Identify which cell holds the provided text, then report its [X, Y] central coordinate. 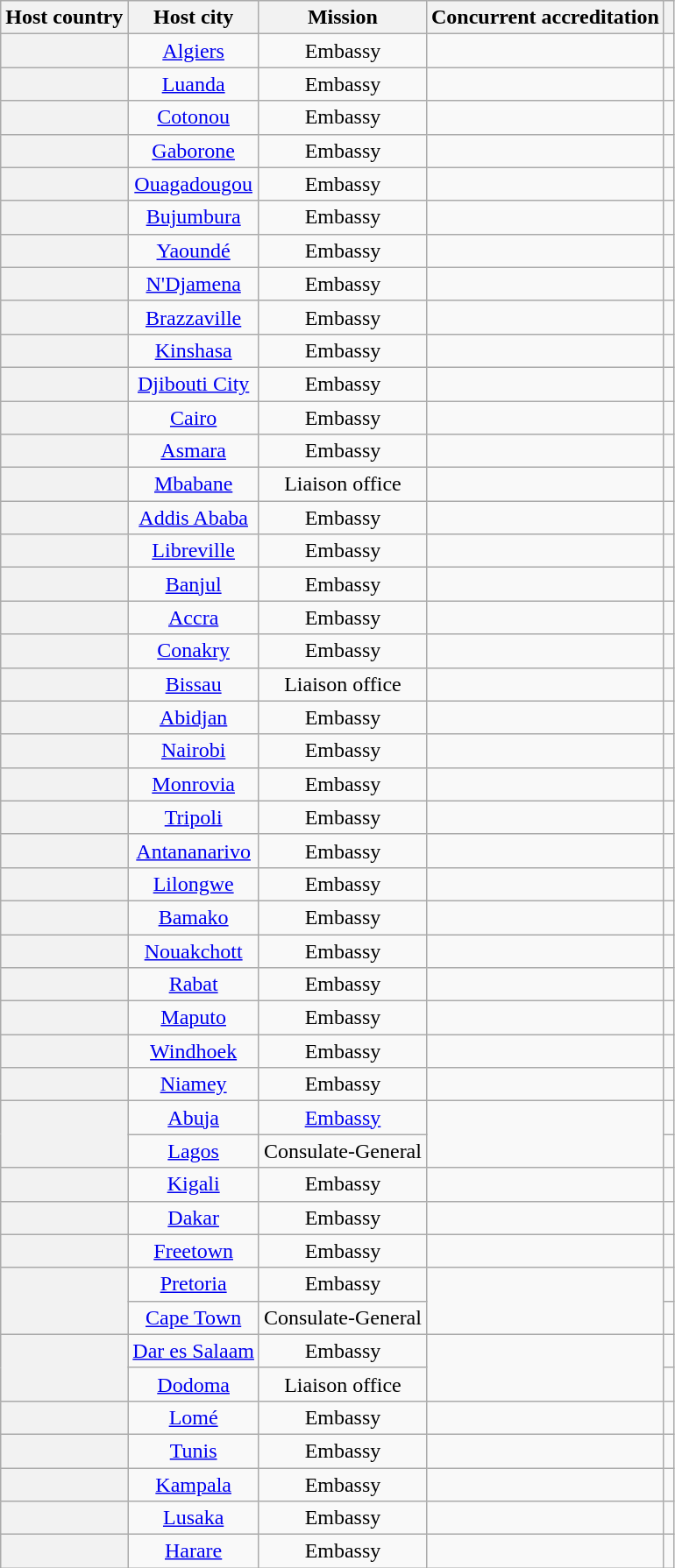
Bujumbura [194, 217]
Luanda [194, 84]
Cape Town [194, 1317]
Lilongwe [194, 884]
Lomé [194, 1417]
Mbabane [194, 484]
Abuja [194, 1118]
Maputo [194, 1018]
Bamako [194, 917]
Kigali [194, 1184]
Libreville [194, 551]
Lusaka [194, 1518]
Freetown [194, 1251]
Mission [342, 18]
Gaborone [194, 151]
Accra [194, 618]
Antananarivo [194, 851]
Bissau [194, 684]
Brazzaville [194, 317]
Harare [194, 1551]
Algiers [194, 51]
Nairobi [194, 751]
Dodoma [194, 1384]
Yaoundé [194, 251]
Cairo [194, 418]
Djibouti City [194, 384]
Abidjan [194, 717]
Lagos [194, 1151]
Pretoria [194, 1284]
Kinshasa [194, 350]
Windhoek [194, 1051]
N'Djamena [194, 284]
Concurrent accreditation [545, 18]
Dar es Salaam [194, 1351]
Monrovia [194, 784]
Kampala [194, 1485]
Cotonou [194, 117]
Ouagadougou [194, 184]
Conakry [194, 651]
Niamey [194, 1084]
Asmara [194, 451]
Dakar [194, 1218]
Host city [194, 18]
Addis Ababa [194, 518]
Tripoli [194, 817]
Tunis [194, 1451]
Nouakchott [194, 950]
Banjul [194, 584]
Host country [65, 18]
Rabat [194, 985]
